From the cell containing the given text, extract its center point as [x, y] coordinate. 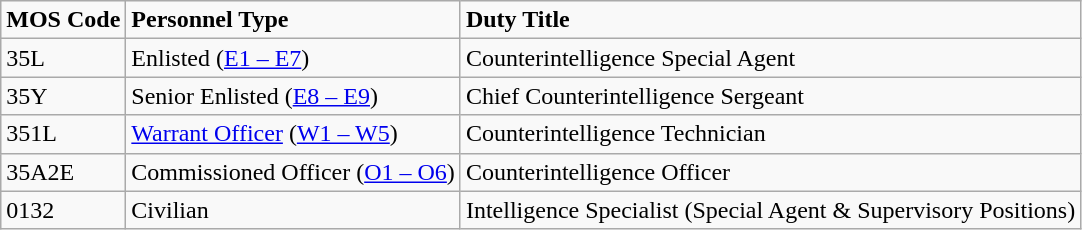
351L [64, 134]
MOS Code [64, 20]
Warrant Officer (W1 – W5) [294, 134]
35Y [64, 96]
Civilian [294, 210]
Senior Enlisted (E8 – E9) [294, 96]
35L [64, 58]
Counterintelligence Technician [770, 134]
0132 [64, 210]
Counterintelligence Officer [770, 172]
Chief Counterintelligence Sergeant [770, 96]
Counterintelligence Special Agent [770, 58]
Duty Title [770, 20]
Enlisted (E1 – E7) [294, 58]
35A2E [64, 172]
Personnel Type [294, 20]
Commissioned Officer (O1 – O6) [294, 172]
Intelligence Specialist (Special Agent & Supervisory Positions) [770, 210]
